Provide the [x, y] coordinate of the cell's center where the given text is located.  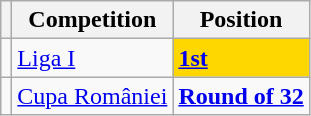
Round of 32 [241, 96]
Competition [92, 20]
Cupa României [92, 96]
Liga I [92, 58]
Position [241, 20]
1st [241, 58]
